Return [x, y] of the center of cell containing provided text 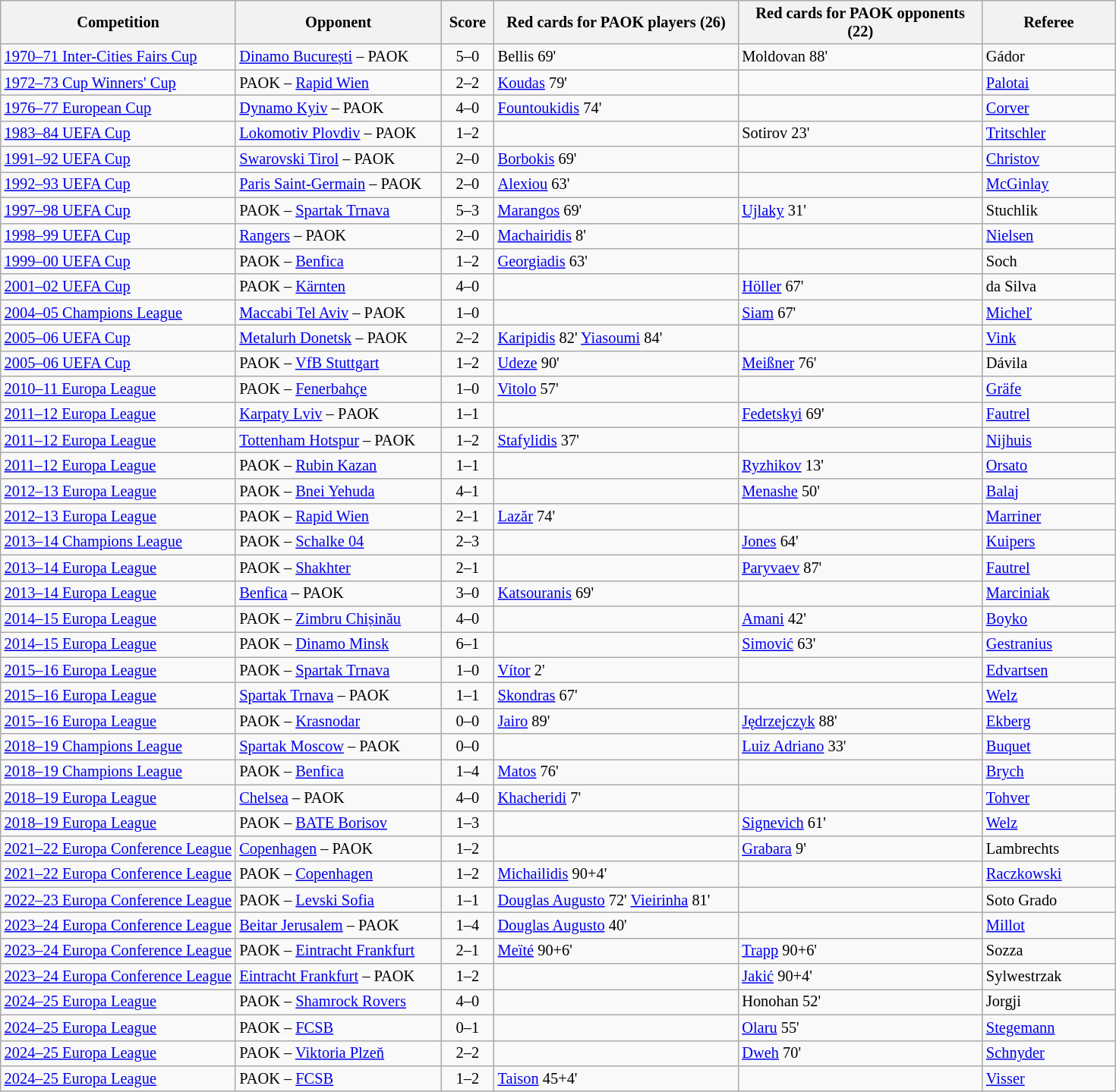
Amani 42' [860, 618]
Boyko [1049, 618]
PAOK – VfB Stuttgart [339, 363]
Tritschler [1049, 134]
Jakić 90+4' [860, 977]
Taison 45+4' [616, 1078]
Signevich 61' [860, 823]
PAOK – Dinamo Minsk [339, 644]
Beitar Jerusalem – PAOK [339, 925]
Paris Saint-Germain – PAOK [339, 184]
Bellis 69' [616, 57]
Ryzhikov 13' [860, 465]
5–0 [468, 57]
Dweh 70' [860, 1053]
Douglas Augusto 72' Vieirinha 81' [616, 900]
Vink [1049, 338]
Paryvaev 87' [860, 568]
Douglas Augusto 40' [616, 925]
Vítor 2' [616, 670]
Tohver [1049, 798]
Red cards for PAOK opponents (22) [860, 22]
McGinlay [1049, 184]
1983–84 UEFA Cup [118, 134]
Schnyder [1049, 1053]
Georgiadis 63' [616, 261]
Koudas 79' [616, 83]
Jairo 89' [616, 721]
Lambrechts [1049, 848]
Fedetskyi 69' [860, 414]
Visser [1049, 1078]
Christov [1049, 159]
Red cards for PAOK players (26) [616, 22]
Machairidis 8' [616, 236]
Tottenham Hotspur – PAOK [339, 440]
PAOK – Krasnodar [339, 721]
Edvartsen [1049, 670]
PAOK – Shamrock Rovers [339, 1002]
Nielsen [1049, 236]
Karpaty Lviv – PΑΟΚ [339, 414]
2–3 [468, 542]
Copenhagen – PAOK [339, 848]
Siam 67' [860, 313]
Gräfe [1049, 389]
Soch [1049, 261]
2022–23 Europa Conference League [118, 900]
Orsato [1049, 465]
Kuipers [1049, 542]
PAOK – Fenerbahçe [339, 389]
Fountoukidis 74' [616, 108]
1972–73 Cup Winners' Cup [118, 83]
Balaj [1049, 491]
3–0 [468, 593]
PAOK – Shakhter [339, 568]
Meißner 76' [860, 363]
Borbokis 69' [616, 159]
Jorgji [1049, 1002]
Jędrzejczyk 88' [860, 721]
Corver [1049, 108]
1–3 [468, 823]
Moldovan 88' [860, 57]
Alexiou 63' [616, 184]
Ujlaky 31' [860, 210]
PAOK – BATE Borisov [339, 823]
Spartak Trnava – PAOK [339, 695]
Dinamo București – PAOK [339, 57]
PAOK – Levski Sofia [339, 900]
Katsouranis 69' [616, 593]
Palotai [1049, 83]
Höller 67' [860, 287]
1991–92 UEFA Cup [118, 159]
Nijhuis [1049, 440]
PAOK – Viktoria Plzeň [339, 1053]
1998–99 UEFA Cup [118, 236]
2010–11 Europa League [118, 389]
5–3 [468, 210]
Metalurh Donetsk – PAOK [339, 338]
Marangos 69' [616, 210]
Swarovski Tirol – PAOK [339, 159]
Matos 76' [616, 772]
Jones 64' [860, 542]
Gádor [1049, 57]
da Silva [1049, 287]
Brych [1049, 772]
Stegemann [1049, 1027]
Karipidis 82' Yiasoumi 84' [616, 338]
PAOK – Bnei Yehuda [339, 491]
Referee [1049, 22]
Michailidis 90+4' [616, 874]
Stuchlik [1049, 210]
1992–93 UEFA Cup [118, 184]
Sylwestrzak [1049, 977]
Benfica – PAOK [339, 593]
6–1 [468, 644]
Sozza [1049, 951]
2004–05 Champions League [118, 313]
Dávila [1049, 363]
1999–00 UEFA Cup [118, 261]
Gestranius [1049, 644]
2001–02 UEFA Cup [118, 287]
Competition [118, 22]
Skondras 67' [616, 695]
Raczkowski [1049, 874]
PAOK – Copenhagen [339, 874]
Trapp 90+6' [860, 951]
Khacheridi 7' [616, 798]
Simović 63' [860, 644]
Buquet [1049, 747]
Dynamo Kyiv – PAOK [339, 108]
1970–71 Inter-Cities Fairs Cup [118, 57]
Spartak Moscow – PAOK [339, 747]
0–1 [468, 1027]
PAOK – Rubin Kazan [339, 465]
Rangers – PAOK [339, 236]
Sotirov 23' [860, 134]
Honohan 52' [860, 1002]
Ekberg [1049, 721]
Grabara 9' [860, 848]
Soto Grado [1049, 900]
Opponent [339, 22]
Lazăr 74' [616, 517]
1976–77 European Cup [118, 108]
1997–98 UEFA Cup [118, 210]
Menashe 50' [860, 491]
PAOK – Kärnten [339, 287]
PAOK – Zimbru Chișinău [339, 618]
Micheľ [1049, 313]
PAOK – Eintracht Frankfurt [339, 951]
Olaru 55' [860, 1027]
Stafylidis 37' [616, 440]
4–1 [468, 491]
Chelsea – PAOK [339, 798]
PAOK – Schalke 04 [339, 542]
Meïté 90+6' [616, 951]
Eintracht Frankfurt – PAOK [339, 977]
Millot [1049, 925]
Lokomotiv Plovdiv – PAOK [339, 134]
Marciniak [1049, 593]
Score [468, 22]
Vitolo 57' [616, 389]
Marriner [1049, 517]
Luiz Adriano 33' [860, 747]
2013–14 Champions League [118, 542]
Maccabi Tel Aviv – PΑΟΚ [339, 313]
Udeze 90' [616, 363]
